For the text-containing cell, return its midpoint in [X, Y] coordinate format. 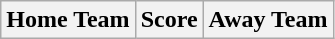
Score [169, 20]
Away Team [268, 20]
Home Team [68, 20]
